Find where the given text appears and provide that cell's center as [X, Y] coordinate. 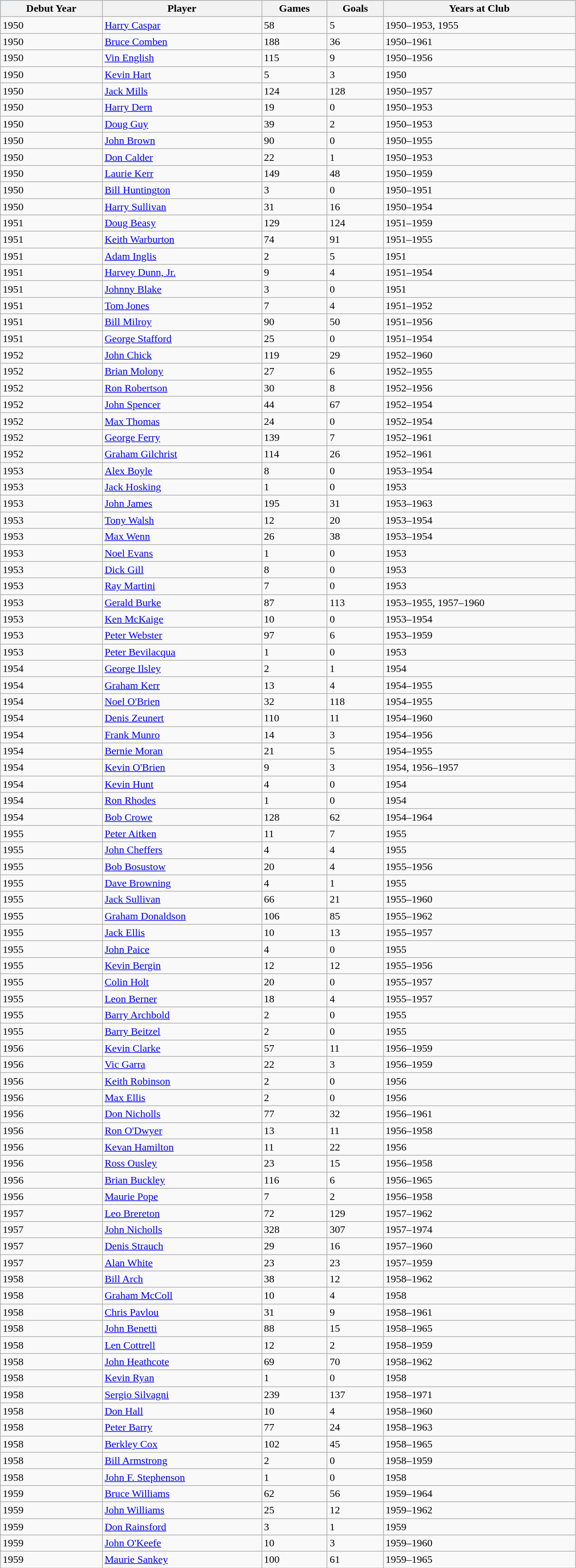
Bernie Moran [182, 751]
307 [355, 1229]
Johnny Blake [182, 289]
88 [294, 1329]
1952–1960 [480, 355]
Don Hall [182, 1411]
Bob Bosustow [182, 867]
114 [294, 454]
Maurie Sankey [182, 1560]
John Benetti [182, 1329]
1956–1965 [480, 1180]
John Chick [182, 355]
Ron O'Dwyer [182, 1131]
118 [355, 701]
1958–1960 [480, 1411]
1958–1971 [480, 1395]
George Stafford [182, 339]
Games [294, 9]
1959–1962 [480, 1510]
Harry Sullivan [182, 207]
John Brown [182, 140]
Peter Aitken [182, 834]
Tony Walsh [182, 520]
Kevin Bergin [182, 965]
1952–1955 [480, 372]
1957–1959 [480, 1263]
66 [294, 900]
100 [294, 1560]
1950–1956 [480, 58]
Peter Barry [182, 1428]
Don Calder [182, 157]
Dick Gill [182, 570]
Years at Club [480, 9]
Frank Munro [182, 735]
1953–1955, 1957–1960 [480, 603]
John James [182, 504]
87 [294, 603]
John O'Keefe [182, 1543]
John Cheffers [182, 850]
Kevin Hart [182, 75]
1959–1960 [480, 1543]
Vic Garra [182, 1065]
18 [294, 998]
Graham Donaldson [182, 916]
Debut Year [51, 9]
Alex Boyle [182, 470]
1957–1960 [480, 1246]
48 [355, 173]
39 [294, 124]
91 [355, 240]
George Ilsley [182, 668]
Peter Bevilacqua [182, 652]
139 [294, 437]
Kevin Clarke [182, 1048]
Max Thomas [182, 421]
56 [355, 1493]
1953–1963 [480, 504]
Maurie Pope [182, 1196]
Graham Kerr [182, 685]
John Williams [182, 1510]
1950–1953, 1955 [480, 25]
149 [294, 173]
1950–1959 [480, 173]
1954, 1956–1957 [480, 768]
Doug Guy [182, 124]
27 [294, 372]
Max Wenn [182, 537]
Keith Robinson [182, 1081]
1951–1959 [480, 223]
Brian Buckley [182, 1180]
Jack Sullivan [182, 900]
1957–1962 [480, 1213]
Colin Holt [182, 982]
1952–1956 [480, 388]
74 [294, 240]
1950–1961 [480, 42]
1950–1955 [480, 140]
58 [294, 25]
Ross Ousley [182, 1164]
Goals [355, 9]
Berkley Cox [182, 1444]
Chris Pavlou [182, 1312]
102 [294, 1444]
Noel O'Brien [182, 701]
1951–1952 [480, 306]
Harry Dern [182, 108]
1953–1959 [480, 636]
1954–1964 [480, 817]
50 [355, 322]
69 [294, 1362]
30 [294, 388]
Harvey Dunn, Jr. [182, 273]
1958–1963 [480, 1428]
Bill Armstrong [182, 1460]
1950–1957 [480, 91]
113 [355, 603]
1955–1962 [480, 916]
Sergio Silvagni [182, 1395]
85 [355, 916]
Vin English [182, 58]
110 [294, 718]
Leon Berner [182, 998]
Bill Arch [182, 1279]
97 [294, 636]
Dave Browning [182, 883]
Barry Beitzel [182, 1032]
19 [294, 108]
116 [294, 1180]
John Heathcote [182, 1362]
Alan White [182, 1263]
Bruce Williams [182, 1493]
57 [294, 1048]
1957–1974 [480, 1229]
Brian Molony [182, 372]
John Paice [182, 949]
Graham Gilchrist [182, 454]
Adam Inglis [182, 256]
328 [294, 1229]
Doug Beasy [182, 223]
Bruce Comben [182, 42]
61 [355, 1560]
Max Ellis [182, 1098]
Noel Evans [182, 553]
106 [294, 916]
Ken McKaige [182, 619]
1951–1955 [480, 240]
Don Nicholls [182, 1114]
Gerald Burke [182, 603]
Kevin O'Brien [182, 768]
John Nicholls [182, 1229]
Kevin Ryan [182, 1378]
Bob Crowe [182, 817]
239 [294, 1395]
Kevin Hunt [182, 784]
Player [182, 9]
195 [294, 504]
Ron Robertson [182, 388]
1951–1956 [480, 322]
Jack Hosking [182, 487]
45 [355, 1444]
Leo Brereton [182, 1213]
Graham McColl [182, 1296]
1955–1960 [480, 900]
Harry Caspar [182, 25]
1950–1954 [480, 207]
Ron Rhodes [182, 801]
1958–1961 [480, 1312]
14 [294, 735]
Bill Huntington [182, 190]
188 [294, 42]
Jack Mills [182, 91]
44 [294, 404]
Denis Zeunert [182, 718]
Kevan Hamilton [182, 1147]
Keith Warburton [182, 240]
1959–1964 [480, 1493]
Peter Webster [182, 636]
1954–1960 [480, 718]
Don Rainsford [182, 1526]
1956–1961 [480, 1114]
72 [294, 1213]
Jack Ellis [182, 932]
Bill Milroy [182, 322]
John Spencer [182, 404]
70 [355, 1362]
137 [355, 1395]
Laurie Kerr [182, 173]
115 [294, 58]
Denis Strauch [182, 1246]
119 [294, 355]
George Ferry [182, 437]
Ray Martini [182, 586]
1954–1956 [480, 735]
Barry Archbold [182, 1015]
67 [355, 404]
Tom Jones [182, 306]
Len Cottrell [182, 1345]
1959–1965 [480, 1560]
1950–1951 [480, 190]
John F. Stephenson [182, 1477]
36 [355, 42]
